Provide the [X, Y] coordinate of the cell's center where the given text is located.  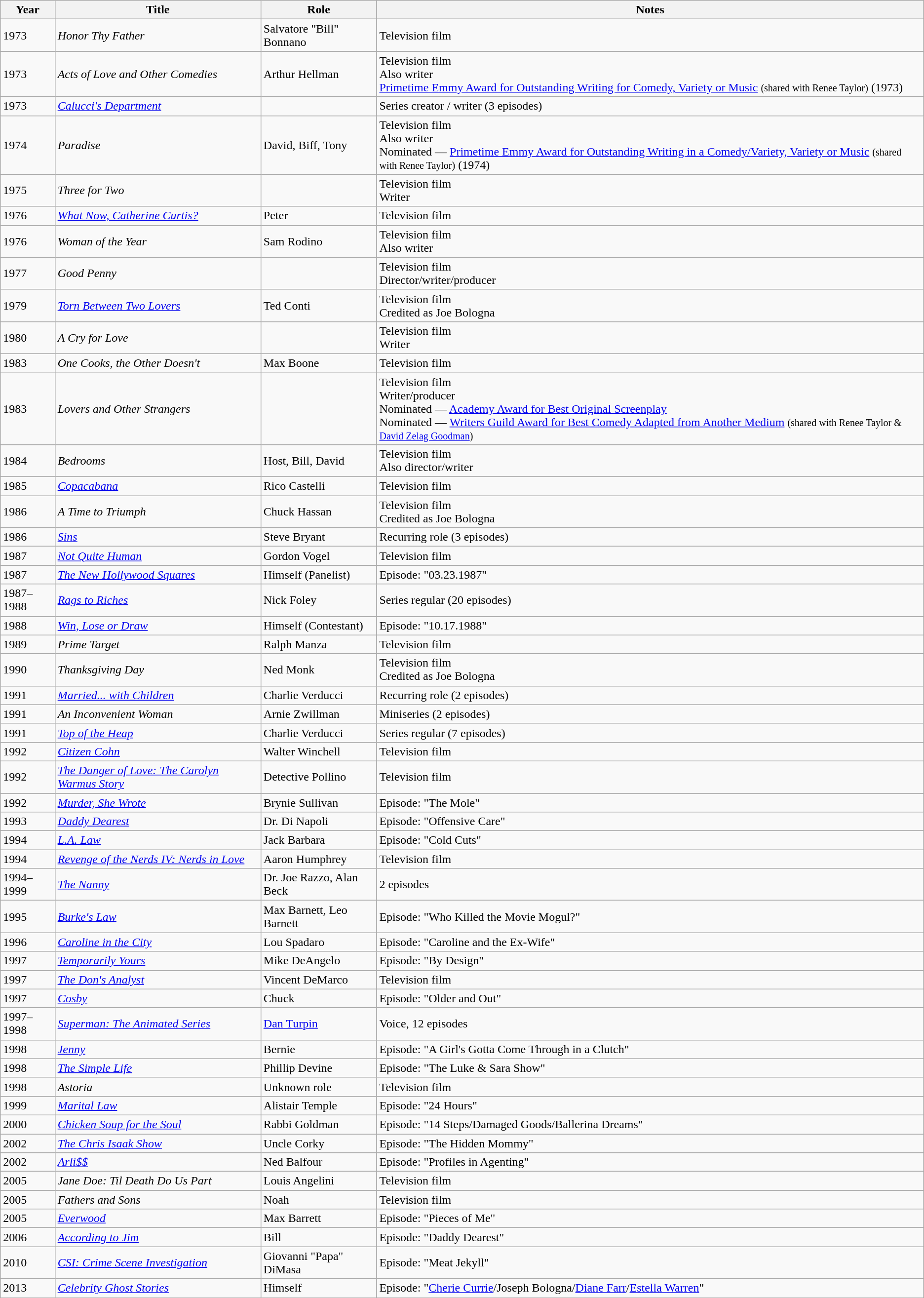
1975 [28, 191]
Television filmAlso writer [650, 241]
Episode: "The Mole" [650, 802]
2000 [28, 1124]
Himself (Panelist) [319, 575]
Episode: "24 Hours" [650, 1105]
L.A. Law [158, 840]
Television filmDirector/writer/producer [650, 274]
Episode: "Cherie Currie/Joseph Bologna/Diane Farr/Estella Warren" [650, 1288]
Bill [319, 1237]
1996 [28, 942]
Television filmAlso writerPrimetime Emmy Award for Outstanding Writing for Comedy, Variety or Music (shared with Renee Taylor) (1973) [650, 74]
1995 [28, 916]
According to Jim [158, 1237]
Episode: "Daddy Dearest" [650, 1237]
1979 [28, 305]
Murder, She Wrote [158, 802]
Ted Conti [319, 305]
CSI: Crime Scene Investigation [158, 1263]
Episode: "Pieces of Me" [650, 1219]
Episode: "Older and Out" [650, 998]
Mike DeAngelo [319, 961]
Astoria [158, 1087]
Steve Bryant [319, 537]
1993 [28, 822]
Chuck [319, 998]
Series creator / writer (3 episodes) [650, 106]
Superman: The Animated Series [158, 1024]
The Simple Life [158, 1068]
Phillip Devine [319, 1068]
Detective Pollino [319, 777]
Episode: "The Luke & Sara Show" [650, 1068]
The Nanny [158, 885]
Citizen Cohn [158, 751]
Episode: "Who Killed the Movie Mogul?" [650, 916]
Bedrooms [158, 461]
The Danger of Love: The Carolyn Warmus Story [158, 777]
Temporarily Yours [158, 961]
2010 [28, 1263]
Peter [319, 216]
David, Biff, Tony [319, 145]
1990 [28, 669]
A Cry for Love [158, 338]
One Cooks, the Other Doesn't [158, 363]
Paradise [158, 145]
Honor Thy Father [158, 36]
Louis Angelini [319, 1181]
1977 [28, 274]
Nick Foley [319, 600]
Year [28, 10]
2 episodes [650, 885]
Gordon Vogel [319, 556]
Acts of Love and Other Comedies [158, 74]
Arli$$ [158, 1162]
1999 [28, 1105]
Jack Barbara [319, 840]
Rabbi Goldman [319, 1124]
Dr. Di Napoli [319, 822]
Daddy Dearest [158, 822]
Himself [319, 1288]
Dr. Joe Razzo, Alan Beck [319, 885]
Series regular (20 episodes) [650, 600]
Title [158, 10]
Marital Law [158, 1105]
Recurring role (2 episodes) [650, 695]
Chicken Soup for the Soul [158, 1124]
Series regular (7 episodes) [650, 733]
Sins [158, 537]
Max Boone [319, 363]
Episode: "Offensive Care" [650, 822]
Television filmAlso director/writer [650, 461]
Ned Balfour [319, 1162]
Role [319, 10]
1980 [28, 338]
Revenge of the Nerds IV: Nerds in Love [158, 859]
Celebrity Ghost Stories [158, 1288]
1987–1988 [28, 600]
Three for Two [158, 191]
Walter Winchell [319, 751]
Copacabana [158, 486]
Episode: "Profiles in Agenting" [650, 1162]
Unknown role [319, 1087]
Top of the Heap [158, 733]
Notes [650, 10]
Episode: "14 Steps/Damaged Goods/Ballerina Dreams" [650, 1124]
Salvatore "Bill" Bonnano [319, 36]
Rags to Riches [158, 600]
Miniseries (2 episodes) [650, 714]
Cosby [158, 998]
Episode: "Meat Jekyll" [650, 1263]
Episode: "A Girl's Gotta Come Through in a Clutch" [650, 1049]
2006 [28, 1237]
Max Barnett, Leo Barnett [319, 916]
Thanksgiving Day [158, 669]
Noah [319, 1200]
Married... with Children [158, 695]
Himself (Contestant) [319, 626]
Brynie Sullivan [319, 802]
1994–1999 [28, 885]
Alistair Temple [319, 1105]
Not Quite Human [158, 556]
Ralph Manza [319, 644]
Recurring role (3 episodes) [650, 537]
Woman of the Year [158, 241]
Jenny [158, 1049]
Arthur Hellman [319, 74]
Ned Monk [319, 669]
The Chris Isaak Show [158, 1143]
Calucci's Department [158, 106]
Giovanni "Papa" DiMasa [319, 1263]
Sam Rodino [319, 241]
Vincent DeMarco [319, 980]
Episode: "Caroline and the Ex-Wife" [650, 942]
Lovers and Other Strangers [158, 408]
Win, Lose or Draw [158, 626]
An Inconvenient Woman [158, 714]
1997–1998 [28, 1024]
1989 [28, 644]
What Now, Catherine Curtis? [158, 216]
Episode: "Cold Cuts" [650, 840]
1974 [28, 145]
Uncle Corky [319, 1143]
The New Hollywood Squares [158, 575]
1988 [28, 626]
Voice, 12 episodes [650, 1024]
Aaron Humphrey [319, 859]
1984 [28, 461]
The Don's Analyst [158, 980]
Episode: "The Hidden Mommy" [650, 1143]
2013 [28, 1288]
Lou Spadaro [319, 942]
Prime Target [158, 644]
Host, Bill, David [319, 461]
Episode: "By Design" [650, 961]
Dan Turpin [319, 1024]
Bernie [319, 1049]
Max Barrett [319, 1219]
Burke's Law [158, 916]
Arnie Zwillman [319, 714]
Torn Between Two Lovers [158, 305]
Rico Castelli [319, 486]
Episode: "03.23.1987" [650, 575]
Fathers and Sons [158, 1200]
A Time to Triumph [158, 511]
Episode: "10.17.1988" [650, 626]
Everwood [158, 1219]
Caroline in the City [158, 942]
1985 [28, 486]
Good Penny [158, 274]
Chuck Hassan [319, 511]
Jane Doe: Til Death Do Us Part [158, 1181]
